For the text-containing cell, return its midpoint in [x, y] coordinate format. 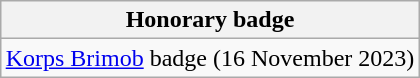
Korps Brimob badge (16 November 2023) [210, 58]
Honorary badge [210, 20]
